Detect which cell encompasses the target text, then output its [x, y] center coordinate. 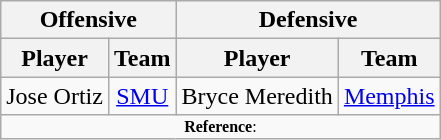
Memphis [389, 96]
Reference: [220, 127]
Offensive [88, 20]
SMU [142, 96]
Defensive [308, 20]
Jose Ortiz [55, 96]
Bryce Meredith [257, 96]
